Provide the (x, y) coordinate of the cell's center where the given text is located.  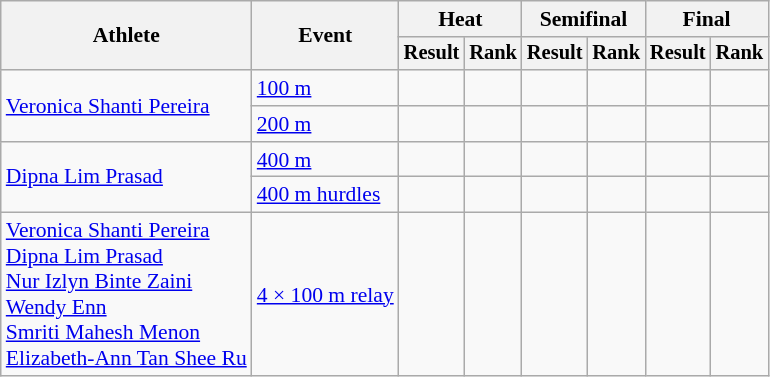
Semifinal (584, 19)
4 × 100 m relay (326, 294)
100 m (326, 88)
Heat (460, 19)
Event (326, 36)
400 m (326, 160)
Athlete (126, 36)
Veronica Shanti PereiraDipna Lim PrasadNur Izlyn Binte ZainiWendy EnnSmriti Mahesh MenonElizabeth-Ann Tan Shee Ru (126, 294)
Final (706, 19)
Dipna Lim Prasad (126, 178)
400 m hurdles (326, 195)
200 m (326, 124)
Veronica Shanti Pereira (126, 106)
